Locate the cell with the specified text and output its [X, Y] center coordinate. 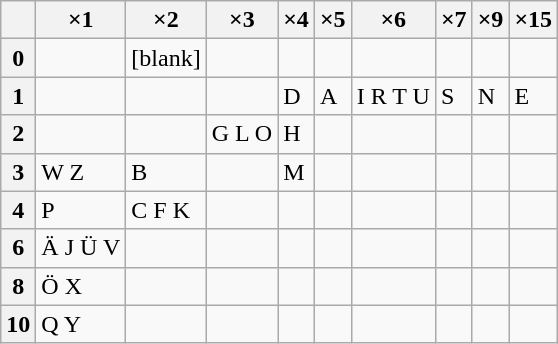
C F K [166, 210]
×15 [534, 20]
Q Y [81, 324]
I R T U [393, 96]
×3 [242, 20]
1 [18, 96]
3 [18, 172]
4 [18, 210]
×7 [454, 20]
×4 [296, 20]
W Z [81, 172]
10 [18, 324]
G L O [242, 134]
×1 [81, 20]
×9 [490, 20]
6 [18, 248]
2 [18, 134]
S [454, 96]
A [332, 96]
P [81, 210]
N [490, 96]
×6 [393, 20]
Ä J Ü V [81, 248]
H [296, 134]
D [296, 96]
M [296, 172]
Ö X [81, 286]
B [166, 172]
×5 [332, 20]
[blank] [166, 58]
8 [18, 286]
0 [18, 58]
E [534, 96]
×2 [166, 20]
